Find where the given text appears and provide that cell's center as [X, Y] coordinate. 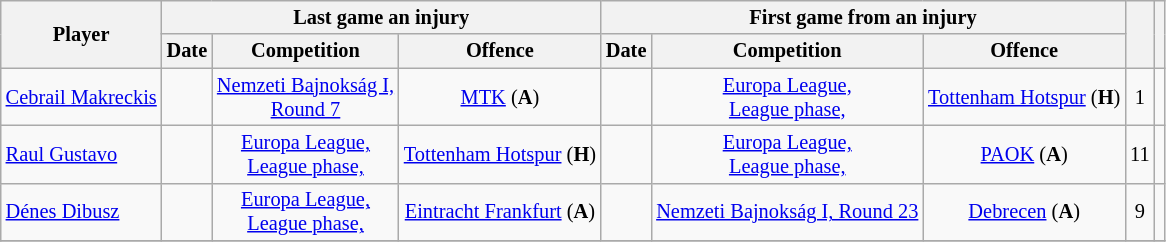
Dénes Dibusz [82, 212]
First game from an injury [863, 17]
Eintracht Frankfurt (A) [500, 212]
MTK (A) [500, 97]
Nemzeti Bajnokság I, Round 23 [787, 212]
11 [1140, 154]
Player [82, 34]
Last game an injury [382, 17]
PAOK (A) [1024, 154]
Raul Gustavo [82, 154]
Cebrail Makreckis [82, 97]
1 [1140, 97]
9 [1140, 212]
Nemzeti Bajnokság I,Round 7 [306, 97]
Debrecen (A) [1024, 212]
